Find where the given text appears and provide that cell's center as [x, y] coordinate. 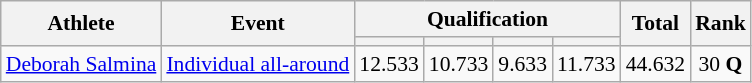
10.733 [458, 64]
44.632 [656, 64]
Individual all-around [258, 64]
Rank [720, 24]
Deborah Salmina [82, 64]
Athlete [82, 24]
30 Q [720, 64]
Event [258, 24]
11.733 [586, 64]
12.533 [388, 64]
Qualification [487, 19]
9.633 [522, 64]
Total [656, 24]
